Provide the [X, Y] coordinate of the cell's center where the given text is located.  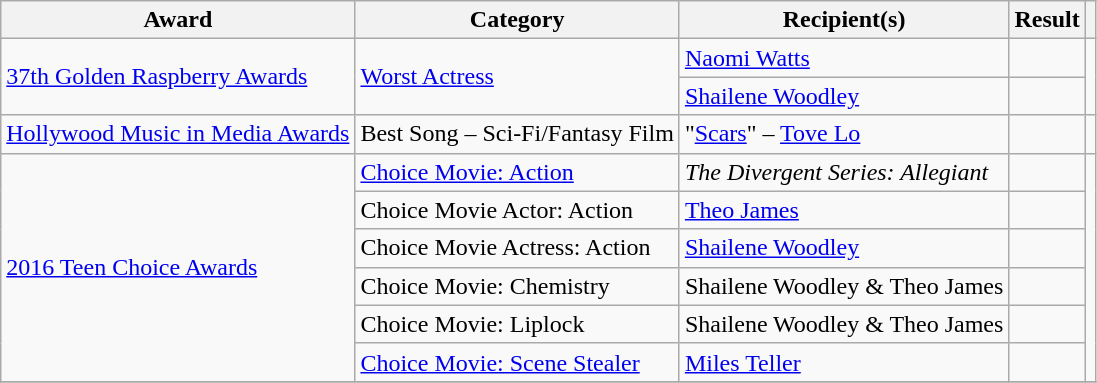
Choice Movie: Liplock [517, 324]
Choice Movie: Chemistry [517, 286]
Choice Movie: Action [517, 172]
"Scars" – Tove Lo [844, 134]
Worst Actress [517, 77]
Choice Movie Actor: Action [517, 210]
Choice Movie: Scene Stealer [517, 362]
Award [178, 20]
Recipient(s) [844, 20]
Theo James [844, 210]
Naomi Watts [844, 58]
Hollywood Music in Media Awards [178, 134]
2016 Teen Choice Awards [178, 267]
Miles Teller [844, 362]
Category [517, 20]
37th Golden Raspberry Awards [178, 77]
The Divergent Series: Allegiant [844, 172]
Best Song – Sci-Fi/Fantasy Film [517, 134]
Choice Movie Actress: Action [517, 248]
Result [1047, 20]
